Provide the (X, Y) coordinate of the cell's center where the given text is located.  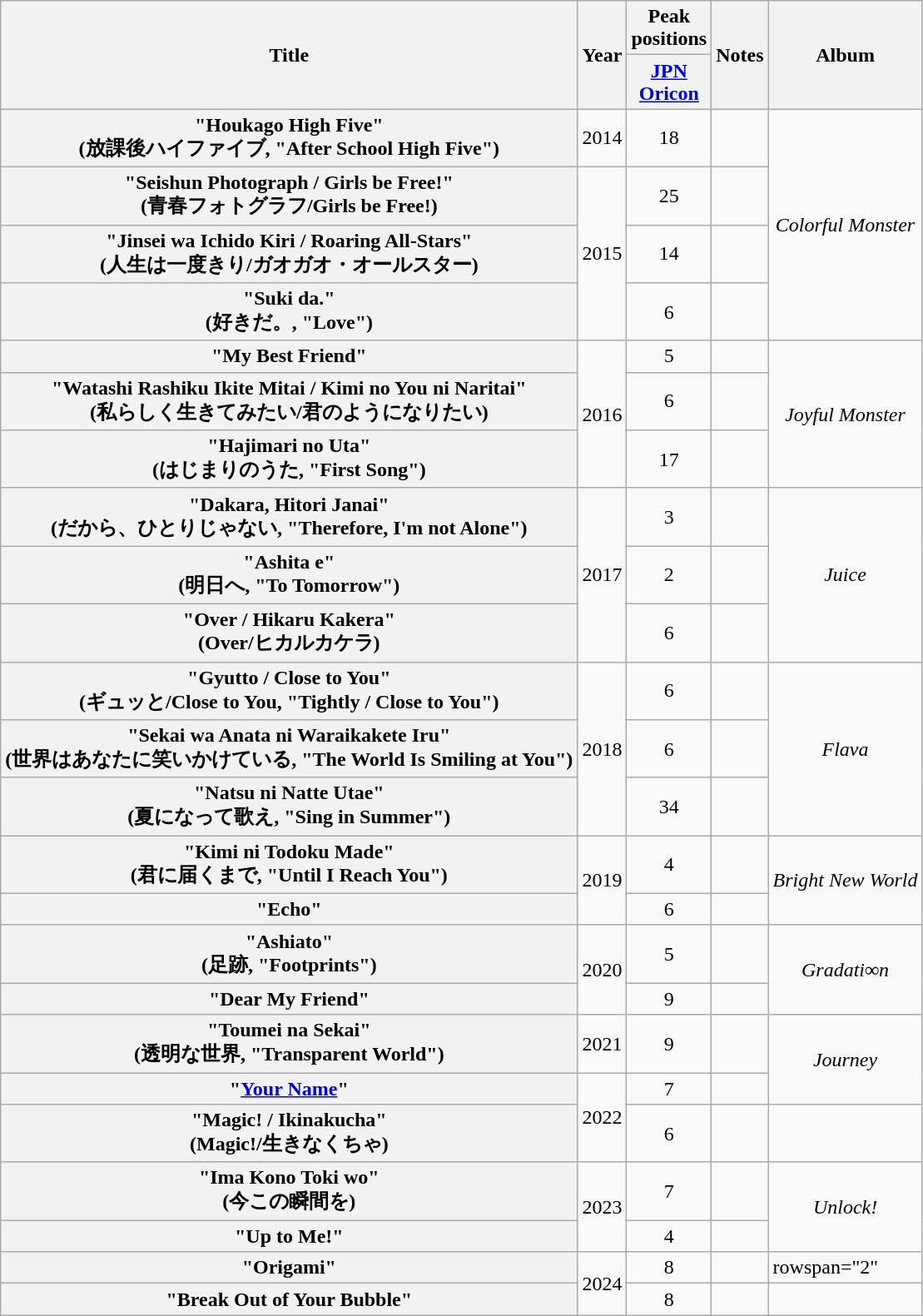
rowspan="2" (846, 1268)
2024 (603, 1284)
"Echo" (290, 909)
2016 (603, 415)
"My Best Friend" (290, 356)
"Ima Kono Toki wo"(今この瞬間を) (290, 1191)
18 (669, 138)
"Your Name" (290, 1088)
34 (669, 807)
"Kimi ni Todoku Made"(君に届くまで, "Until I Reach You") (290, 865)
Year (603, 55)
Gradati∞n (846, 970)
"Gyutto / Close to You"(ギュッと/Close to You, "Tightly / Close to You") (290, 691)
Bright New World (846, 881)
Peak positions (669, 28)
"Magic! / Ikinakucha"(Magic!/生きなくちゃ) (290, 1134)
Title (290, 55)
2 (669, 575)
Joyful Monster (846, 415)
Album (846, 55)
"Dear My Friend" (290, 999)
2020 (603, 970)
"Dakara, Hitori Janai"(だから、ひとりじゃない, "Therefore, I'm not Alone") (290, 517)
Notes (740, 55)
"Origami" (290, 1268)
3 (669, 517)
2017 (603, 574)
17 (669, 459)
2014 (603, 138)
JPNOricon (669, 82)
Journey (846, 1060)
Flava (846, 749)
"Seishun Photograph / Girls be Free!"(青春フォトグラフ/Girls be Free!) (290, 196)
2021 (603, 1044)
Colorful Monster (846, 225)
2015 (603, 253)
"Houkago High Five"(放課後ハイファイブ, "After School High Five") (290, 138)
"Ashiato"(足跡, "Footprints") (290, 954)
14 (669, 254)
"Break Out of Your Bubble" (290, 1299)
"Natsu ni Natte Utae"(夏になって歌え, "Sing in Summer") (290, 807)
"Toumei na Sekai"(透明な世界, "Transparent World") (290, 1044)
"Suki da."(好きだ。, "Love") (290, 312)
2022 (603, 1117)
"Watashi Rashiku Ikite Mitai / Kimi no You ni Naritai"(私らしく生きてみたい/君のようになりたい) (290, 401)
2023 (603, 1207)
2018 (603, 749)
Juice (846, 574)
"Jinsei wa Ichido Kiri / Roaring All-Stars"(人生は一度きり/ガオガオ・オールスター) (290, 254)
"Over / Hikaru Kakera"(Over/ヒカルカケラ) (290, 633)
"Hajimari no Uta"(はじまりのうた, "First Song") (290, 459)
"Up to Me!" (290, 1236)
"Sekai wa Anata ni Waraikakete Iru"(世界はあなたに笑いかけている, "The World Is Smiling at You") (290, 749)
2019 (603, 881)
Unlock! (846, 1207)
"Ashita e"(明日へ, "To Tomorrow") (290, 575)
25 (669, 196)
